Output the (X, Y) coordinate of the center of the cell containing the given text.  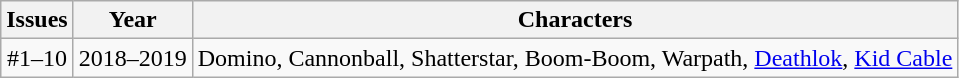
2018–2019 (132, 58)
Year (132, 20)
Issues (37, 20)
Domino, Cannonball, Shatterstar, Boom-Boom, Warpath, Deathlok, Kid Cable (575, 58)
Characters (575, 20)
#1–10 (37, 58)
